Identify which cell holds the provided text, then report its (X, Y) central coordinate. 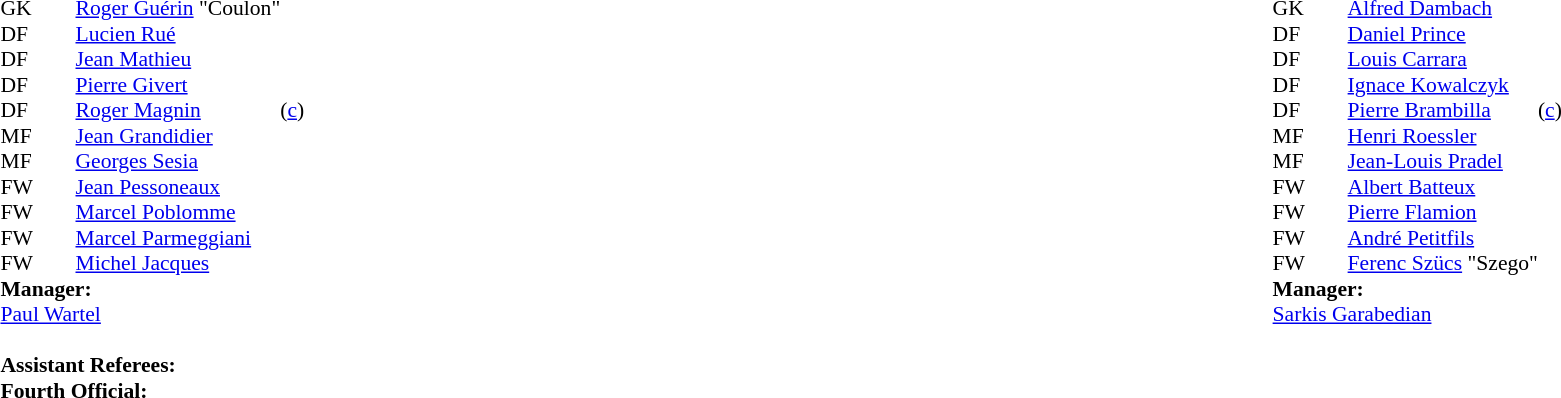
André Petitfils (1443, 238)
Lucien Rué (178, 34)
Jean-Louis Pradel (1443, 161)
Jean Mathieu (178, 59)
Jean Pessoneaux (178, 187)
Ferenc Szücs "Szego" (1443, 263)
Pierre Flamion (1443, 213)
Michel Jacques (178, 263)
(c) (292, 111)
Henri Roessler (1443, 136)
Roger Magnin (178, 111)
Pierre Givert (178, 85)
Albert Batteux (1443, 187)
Ignace Kowalczyk (1443, 85)
Jean Grandidier (178, 136)
Louis Carrara (1443, 59)
Pierre Brambilla (1443, 111)
Daniel Prince (1443, 34)
Marcel Poblomme (178, 213)
Georges Sesia (178, 161)
Marcel Parmeggiani (178, 238)
